Provide the [X, Y] coordinate of the cell's center where the given text is located.  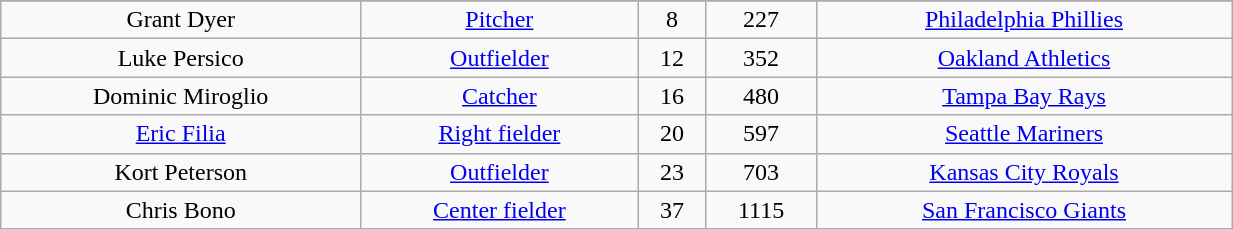
480 [762, 96]
1115 [762, 210]
Kort Peterson [181, 172]
Grant Dyer [181, 20]
Pitcher [500, 20]
Catcher [500, 96]
597 [762, 134]
12 [672, 58]
Eric Filia [181, 134]
Luke Persico [181, 58]
20 [672, 134]
Chris Bono [181, 210]
703 [762, 172]
San Francisco Giants [1024, 210]
Tampa Bay Rays [1024, 96]
Philadelphia Phillies [1024, 20]
227 [762, 20]
23 [672, 172]
8 [672, 20]
Center fielder [500, 210]
352 [762, 58]
16 [672, 96]
Oakland Athletics [1024, 58]
Dominic Miroglio [181, 96]
Kansas City Royals [1024, 172]
Right fielder [500, 134]
37 [672, 210]
Seattle Mariners [1024, 134]
